Return [x, y] of the center of cell containing provided text 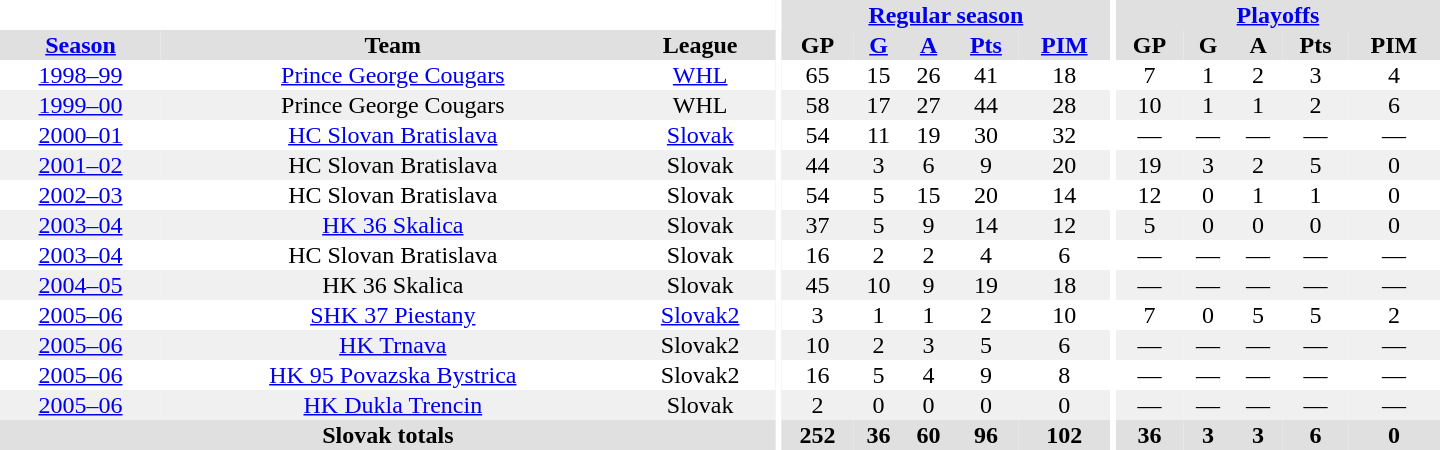
30 [986, 135]
HK Trnava [392, 345]
8 [1064, 375]
17 [879, 105]
252 [817, 435]
Slovak totals [388, 435]
2001–02 [80, 165]
1998–99 [80, 75]
32 [1064, 135]
65 [817, 75]
11 [879, 135]
Team [392, 45]
2002–03 [80, 195]
HK Dukla Trencin [392, 405]
1999–00 [80, 105]
102 [1064, 435]
96 [986, 435]
SHK 37 Piestany [392, 315]
28 [1064, 105]
41 [986, 75]
60 [929, 435]
Playoffs [1278, 15]
26 [929, 75]
45 [817, 285]
37 [817, 225]
2004–05 [80, 285]
Season [80, 45]
Regular season [946, 15]
2000–01 [80, 135]
League [700, 45]
27 [929, 105]
58 [817, 105]
HK 95 Povazska Bystrica [392, 375]
